Scan for the cell matching the given text and deliver its [x, y] coordinate at center. 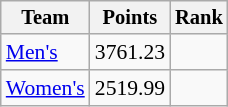
Points [130, 18]
2519.99 [130, 88]
3761.23 [130, 53]
Rank [199, 18]
Men's [46, 53]
Women's [46, 88]
Team [46, 18]
